Detect which cell encompasses the target text, then output its (X, Y) center coordinate. 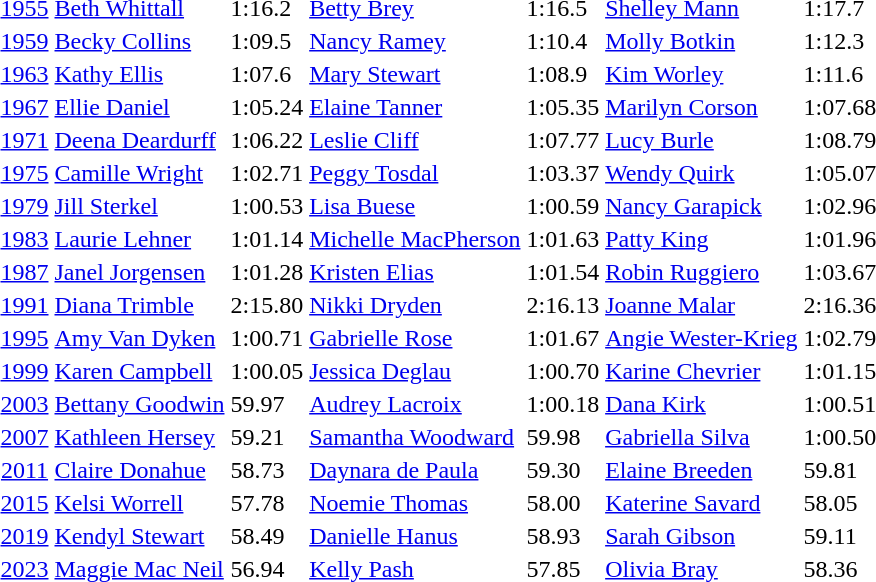
Jill Sterkel (140, 206)
59.30 (563, 470)
Amy Van Dyken (140, 338)
Angie Wester-Krieg (702, 338)
Lisa Buese (415, 206)
1:01.28 (267, 272)
1:00.59 (563, 206)
Daynara de Paula (415, 470)
1:07.6 (267, 74)
Janel Jorgensen (140, 272)
57.78 (267, 503)
Joanne Malar (702, 305)
Jessica Deglau (415, 371)
Becky Collins (140, 41)
Danielle Hanus (415, 536)
1:06.22 (267, 140)
Kathleen Hersey (140, 437)
1:01.54 (563, 272)
1:00.05 (267, 371)
Nancy Garapick (702, 206)
59.21 (267, 437)
1:02.71 (267, 173)
Camille Wright (140, 173)
Karine Chevrier (702, 371)
Audrey Lacroix (415, 404)
58.49 (267, 536)
1:07.77 (563, 140)
Dana Kirk (702, 404)
1:01.14 (267, 239)
Elaine Tanner (415, 107)
Gabrielle Rose (415, 338)
Gabriella Silva (702, 437)
Diana Trimble (140, 305)
Michelle MacPherson (415, 239)
Nancy Ramey (415, 41)
Claire Donahue (140, 470)
Noemie Thomas (415, 503)
Deena Deardurff (140, 140)
Kim Worley (702, 74)
1:00.71 (267, 338)
1:08.9 (563, 74)
58.73 (267, 470)
Karen Campbell (140, 371)
Wendy Quirk (702, 173)
Kendyl Stewart (140, 536)
Ellie Daniel (140, 107)
Peggy Tosdal (415, 173)
Samantha Woodward (415, 437)
2:15.80 (267, 305)
Bettany Goodwin (140, 404)
58.00 (563, 503)
2:16.13 (563, 305)
Sarah Gibson (702, 536)
1:05.35 (563, 107)
58.93 (563, 536)
1:01.63 (563, 239)
1:05.24 (267, 107)
1:00.53 (267, 206)
1:01.67 (563, 338)
59.97 (267, 404)
Patty King (702, 239)
Robin Ruggiero (702, 272)
Laurie Lehner (140, 239)
1:00.70 (563, 371)
Katerine Savard (702, 503)
Molly Botkin (702, 41)
Lucy Burle (702, 140)
1:00.18 (563, 404)
Nikki Dryden (415, 305)
1:03.37 (563, 173)
Kristen Elias (415, 272)
Marilyn Corson (702, 107)
Leslie Cliff (415, 140)
Elaine Breeden (702, 470)
59.98 (563, 437)
Kathy Ellis (140, 74)
Mary Stewart (415, 74)
1:09.5 (267, 41)
Kelsi Worrell (140, 503)
1:10.4 (563, 41)
